For the text-containing cell, return its midpoint in [X, Y] coordinate format. 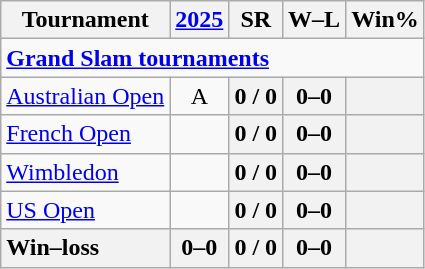
Australian Open [86, 96]
A [200, 96]
US Open [86, 210]
Wimbledon [86, 172]
SR [256, 20]
Win–loss [86, 248]
Win% [386, 20]
Grand Slam tournaments [213, 58]
French Open [86, 134]
2025 [200, 20]
Tournament [86, 20]
W–L [314, 20]
